Return [X, Y] of the center of cell containing provided text 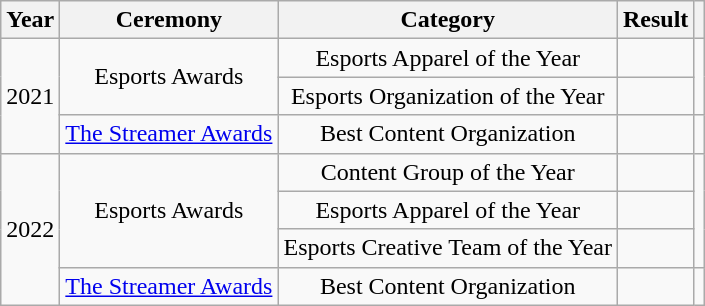
Category [448, 20]
2021 [30, 96]
Result [655, 20]
Year [30, 20]
Esports Organization of the Year [448, 96]
Esports Creative Team of the Year [448, 248]
Ceremony [169, 20]
Content Group of the Year [448, 172]
2022 [30, 229]
